Return the [x, y] coordinate for the center point of the cell that contains the specified text.  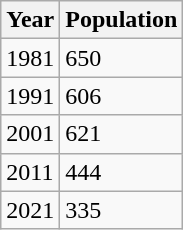
2001 [30, 134]
650 [122, 58]
1991 [30, 96]
2021 [30, 210]
2011 [30, 172]
621 [122, 134]
1981 [30, 58]
335 [122, 210]
606 [122, 96]
Population [122, 20]
444 [122, 172]
Year [30, 20]
